Find where the given text appears and provide that cell's center as [x, y] coordinate. 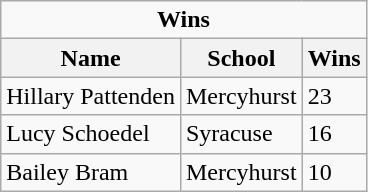
23 [334, 96]
Name [91, 58]
School [241, 58]
Syracuse [241, 134]
Bailey Bram [91, 172]
Lucy Schoedel [91, 134]
Hillary Pattenden [91, 96]
10 [334, 172]
16 [334, 134]
